Return the [x, y] coordinate for the center point of the cell that contains the specified text.  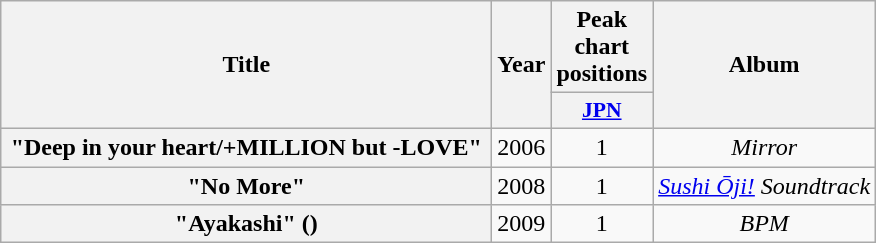
Title [246, 65]
Sushi Ōji! Soundtrack [764, 185]
Mirror [764, 147]
Album [764, 65]
"No More" [246, 185]
BPM [764, 224]
2006 [522, 147]
Year [522, 65]
2008 [522, 185]
JPN [602, 111]
"Deep in your heart/+MILLION but -LOVE" [246, 147]
Peak chart positions [602, 47]
"Ayakashi" () [246, 224]
2009 [522, 224]
